Scan for the cell matching the given text and deliver its [x, y] coordinate at center. 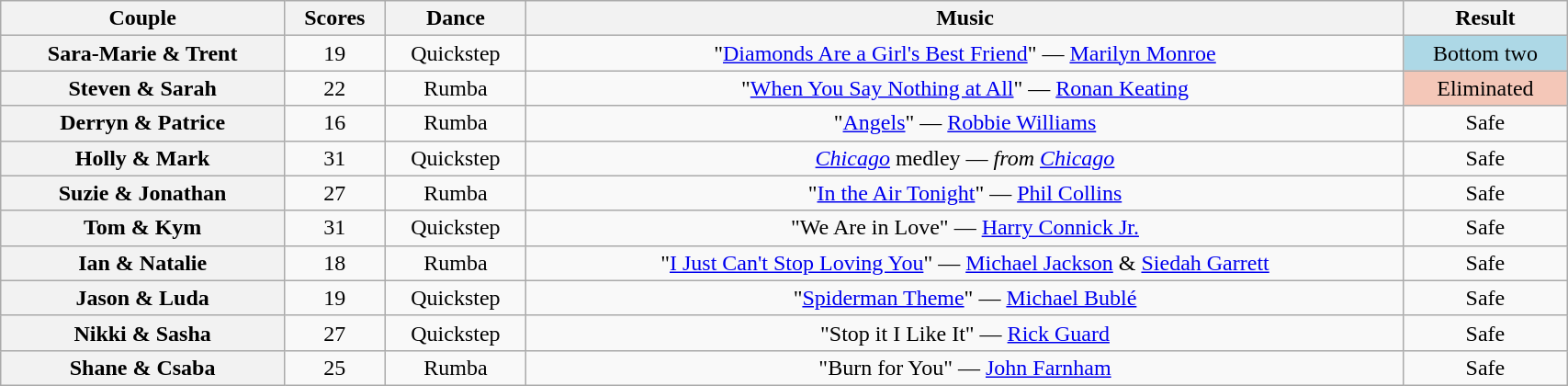
22 [334, 88]
Couple [143, 18]
"I Just Can't Stop Loving You" — Michael Jackson & Siedah Garrett [964, 263]
"We Are in Love" — Harry Connick Jr. [964, 228]
"Angels" — Robbie Williams [964, 123]
"Spiderman Theme" — Michael Bublé [964, 298]
"In the Air Tonight" — Phil Collins [964, 193]
Dance [456, 18]
Derryn & Patrice [143, 123]
"When You Say Nothing at All" — Ronan Keating [964, 88]
25 [334, 368]
Jason & Luda [143, 298]
Nikki & Sasha [143, 333]
Scores [334, 18]
"Diamonds Are a Girl's Best Friend" — Marilyn Monroe [964, 53]
Music [964, 18]
Suzie & Jonathan [143, 193]
"Stop it I Like It" — Rick Guard [964, 333]
16 [334, 123]
Tom & Kym [143, 228]
Steven & Sarah [143, 88]
Chicago medley — from Chicago [964, 158]
Holly & Mark [143, 158]
Bottom two [1484, 53]
"Burn for You" — John Farnham [964, 368]
Shane & Csaba [143, 368]
Result [1484, 18]
Sara-Marie & Trent [143, 53]
18 [334, 263]
Ian & Natalie [143, 263]
Eliminated [1484, 88]
